Return the (x, y) coordinate for the center point of the cell that contains the specified text.  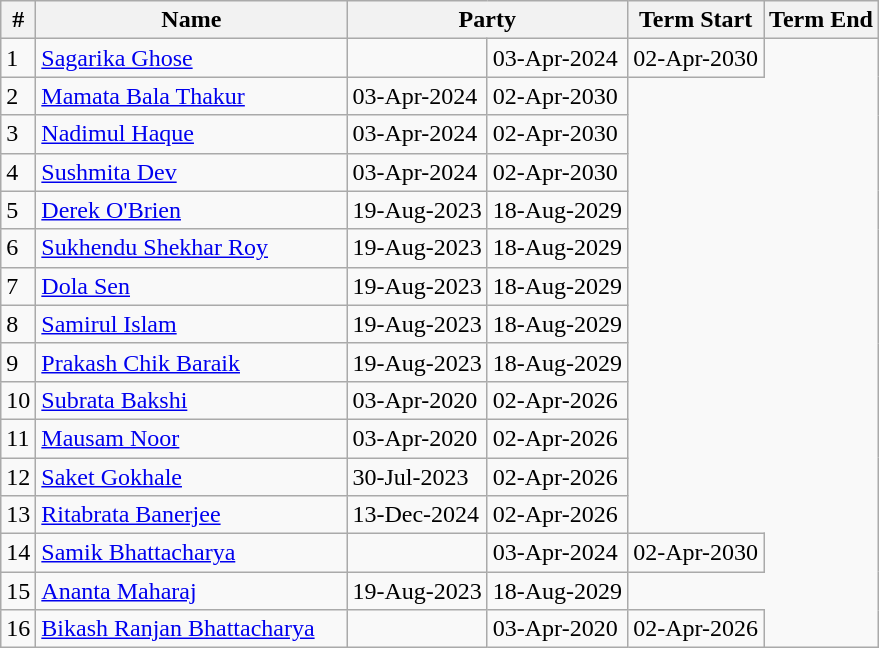
4 (18, 172)
10 (18, 400)
16 (18, 629)
8 (18, 324)
Samik Bhattacharya (192, 553)
13 (18, 515)
# (18, 20)
Name (192, 20)
1 (18, 58)
5 (18, 210)
Prakash Chik Baraik (192, 362)
Bikash Ranjan Bhattacharya (192, 629)
30-Jul-2023 (417, 477)
3 (18, 134)
Party (488, 20)
Samirul Islam (192, 324)
6 (18, 248)
Sukhendu Shekhar Roy (192, 248)
Saket Gokhale (192, 477)
2 (18, 96)
Sagarika Ghose (192, 58)
15 (18, 591)
12 (18, 477)
Dola Sen (192, 286)
11 (18, 438)
Ananta Maharaj (192, 591)
Term Start (696, 20)
9 (18, 362)
Term End (822, 20)
Nadimul Haque (192, 134)
Mausam Noor (192, 438)
Ritabrata Banerjee (192, 515)
Derek O'Brien (192, 210)
7 (18, 286)
14 (18, 553)
Subrata Bakshi (192, 400)
13-Dec-2024 (417, 515)
Sushmita Dev (192, 172)
Mamata Bala Thakur (192, 96)
